Pinpoint the cell where the given text exists, returning its (x, y) midpoint coordinate. 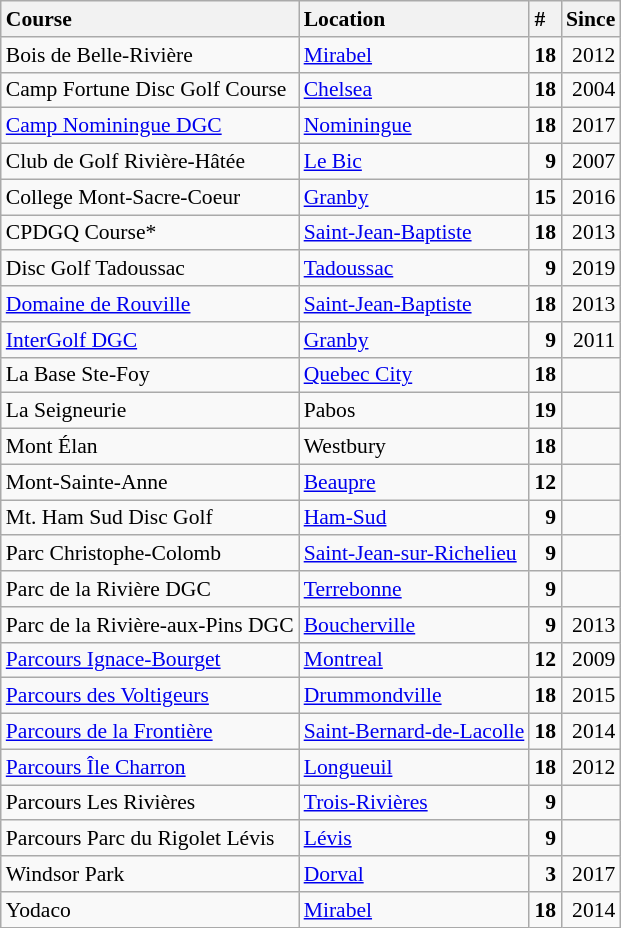
2019 (590, 269)
InterGolf DGC (150, 340)
Parcours de la Frontière (150, 732)
Mt. Ham Sud Disc Golf (150, 518)
Yodaco (150, 910)
Parcours Ignace-Bourget (150, 660)
15 (545, 197)
Parcours Les Rivières (150, 803)
Montreal (414, 660)
Nominingue (414, 126)
College Mont-Sacre-Coeur (150, 197)
Longueuil (414, 767)
La Seigneurie (150, 411)
Mont Élan (150, 447)
Parc de la Rivière DGC (150, 589)
Terrebonne (414, 589)
2015 (590, 696)
2007 (590, 162)
Le Bic (414, 162)
Club de Golf Rivière-Hâtée (150, 162)
Disc Golf Tadoussac (150, 269)
Since (590, 19)
CPDGQ Course* (150, 233)
Location (414, 19)
Tadoussac (414, 269)
Saint-Jean-sur-Richelieu (414, 554)
Westbury (414, 447)
Drummondville (414, 696)
La Base Ste-Foy (150, 375)
Mont-Sainte-Anne (150, 482)
Parc de la Rivière-aux-Pins DGC (150, 625)
Beaupre (414, 482)
Trois-Rivières (414, 803)
Chelsea (414, 90)
Parcours des Voltigeurs (150, 696)
3 (545, 874)
Saint-Bernard-de-Lacolle (414, 732)
Bois de Belle-Rivière (150, 55)
19 (545, 411)
Ham-Sud (414, 518)
Pabos (414, 411)
# (545, 19)
2009 (590, 660)
Course (150, 19)
Quebec City (414, 375)
Domaine de Rouville (150, 304)
Parcours Île Charron (150, 767)
2016 (590, 197)
2011 (590, 340)
Parc Christophe-Colomb (150, 554)
Camp Nominingue DGC (150, 126)
2004 (590, 90)
Dorval (414, 874)
Lévis (414, 839)
Parcours Parc du Rigolet Lévis (150, 839)
Windsor Park (150, 874)
Camp Fortune Disc Golf Course (150, 90)
Boucherville (414, 625)
